From the cell containing the given text, extract its center point as (x, y) coordinate. 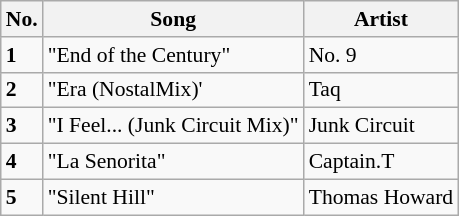
Artist (382, 19)
3 (22, 126)
Song (174, 19)
"End of the Century" (174, 55)
"I Feel... (Junk Circuit Mix)" (174, 126)
Captain.T (382, 162)
Taq (382, 90)
"Silent Hill" (174, 197)
Thomas Howard (382, 197)
4 (22, 162)
1 (22, 55)
"La Senorita" (174, 162)
2 (22, 90)
No. 9 (382, 55)
"Era (NostalMix)' (174, 90)
No. (22, 19)
5 (22, 197)
Junk Circuit (382, 126)
